Search for the cell housing the specified text and yield its (X, Y) center coordinate. 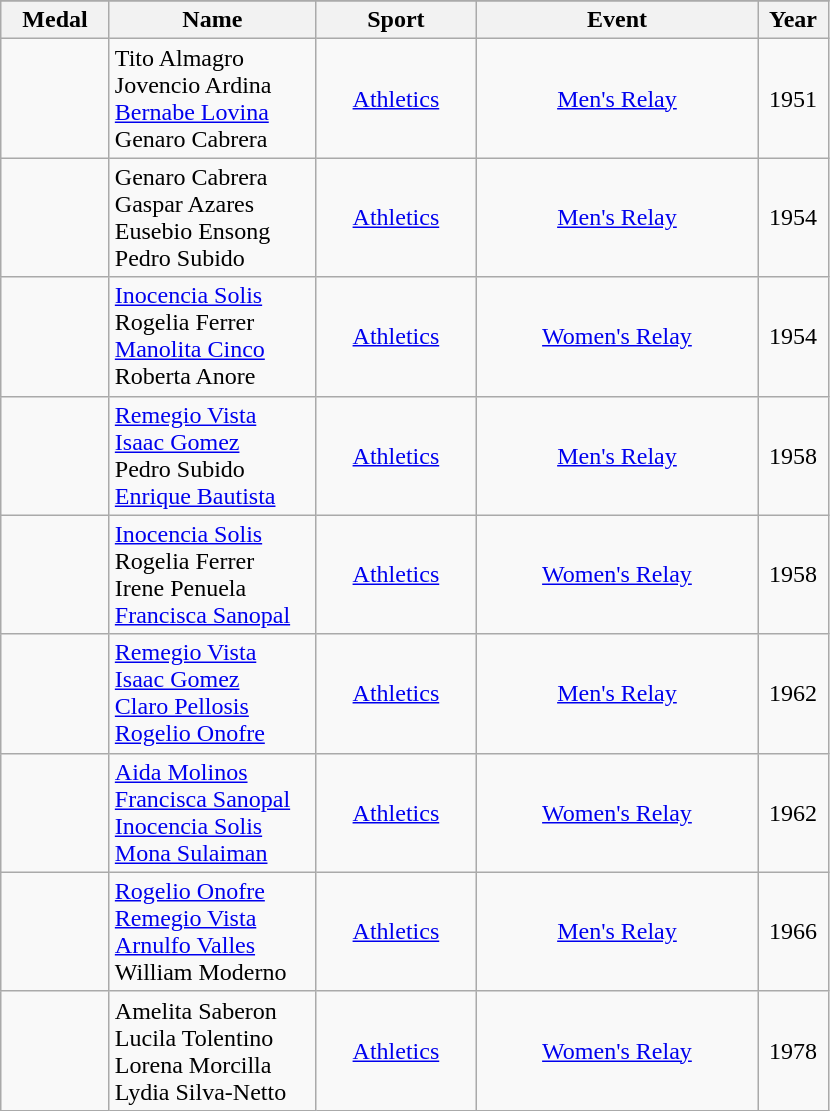
Event (616, 20)
Name (212, 20)
Aida MolinosFrancisca SanopalInocencia SolisMona Sulaiman (212, 812)
Remegio VistaIsaac GomezClaro PellosisRogelio Onofre (212, 694)
Amelita SaberonLucila TolentinoLorena MorcillaLydia Silva-Netto (212, 1050)
Year (794, 20)
1951 (794, 98)
Remegio VistaIsaac GomezPedro SubidoEnrique Bautista (212, 456)
Genaro CabreraGaspar AzaresEusebio EnsongPedro Subido (212, 218)
Sport (396, 20)
Inocencia SolisRogelia FerrerManolita CincoRoberta Anore (212, 336)
1978 (794, 1050)
Medal (56, 20)
Tito AlmagroJovencio ArdinaBernabe LovinaGenaro Cabrera (212, 98)
Rogelio OnofreRemegio VistaArnulfo VallesWilliam Moderno (212, 932)
Inocencia SolisRogelia FerrerIrene PenuelaFrancisca Sanopal (212, 574)
1966 (794, 932)
